Find where the given text appears and provide that cell's center as (x, y) coordinate. 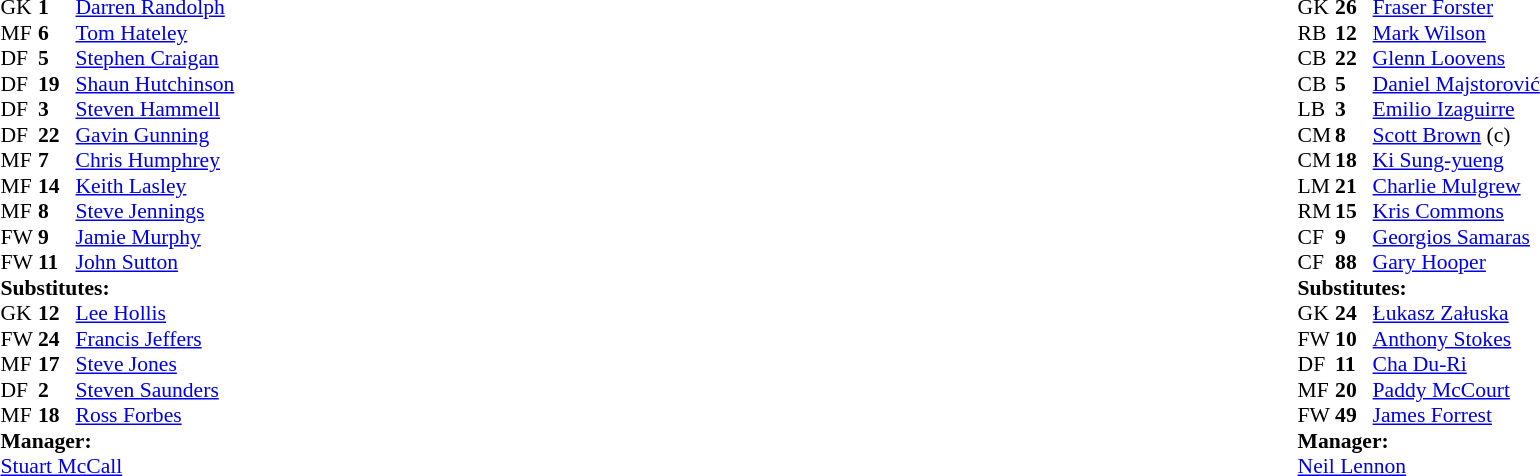
Paddy McCourt (1456, 390)
Steve Jones (156, 365)
Stephen Craigan (156, 59)
Francis Jeffers (156, 339)
Steven Saunders (156, 390)
21 (1354, 186)
17 (57, 365)
6 (57, 33)
John Sutton (156, 263)
James Forrest (1456, 415)
RB (1317, 33)
Jamie Murphy (156, 237)
Georgios Samaras (1456, 237)
Cha Du-Ri (1456, 365)
Daniel Majstorović (1456, 84)
Ross Forbes (156, 415)
Łukasz Załuska (1456, 313)
Lee Hollis (156, 313)
Gavin Gunning (156, 135)
Keith Lasley (156, 186)
Anthony Stokes (1456, 339)
Shaun Hutchinson (156, 84)
Glenn Loovens (1456, 59)
2 (57, 390)
Steven Hammell (156, 109)
Chris Humphrey (156, 161)
88 (1354, 263)
Steve Jennings (156, 211)
Kris Commons (1456, 211)
Charlie Mulgrew (1456, 186)
20 (1354, 390)
49 (1354, 415)
10 (1354, 339)
Scott Brown (c) (1456, 135)
RM (1317, 211)
LM (1317, 186)
Tom Hateley (156, 33)
7 (57, 161)
14 (57, 186)
15 (1354, 211)
19 (57, 84)
Emilio Izaguirre (1456, 109)
LB (1317, 109)
Mark Wilson (1456, 33)
Ki Sung-yueng (1456, 161)
Gary Hooper (1456, 263)
